Extract the [x, y] coordinate from the center of the cell holding the provided text.  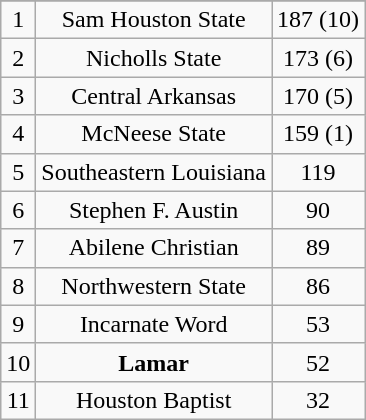
5 [18, 172]
3 [18, 96]
Abilene Christian [154, 248]
Houston Baptist [154, 400]
Central Arkansas [154, 96]
Nicholls State [154, 58]
McNeese State [154, 134]
Sam Houston State [154, 20]
32 [318, 400]
53 [318, 324]
8 [18, 286]
89 [318, 248]
11 [18, 400]
119 [318, 172]
90 [318, 210]
2 [18, 58]
9 [18, 324]
187 (10) [318, 20]
7 [18, 248]
52 [318, 362]
Southeastern Louisiana [154, 172]
Lamar [154, 362]
159 (1) [318, 134]
170 (5) [318, 96]
Northwestern State [154, 286]
4 [18, 134]
Incarnate Word [154, 324]
86 [318, 286]
6 [18, 210]
10 [18, 362]
Stephen F. Austin [154, 210]
1 [18, 20]
173 (6) [318, 58]
